Identify which cell holds the provided text, then report its (X, Y) central coordinate. 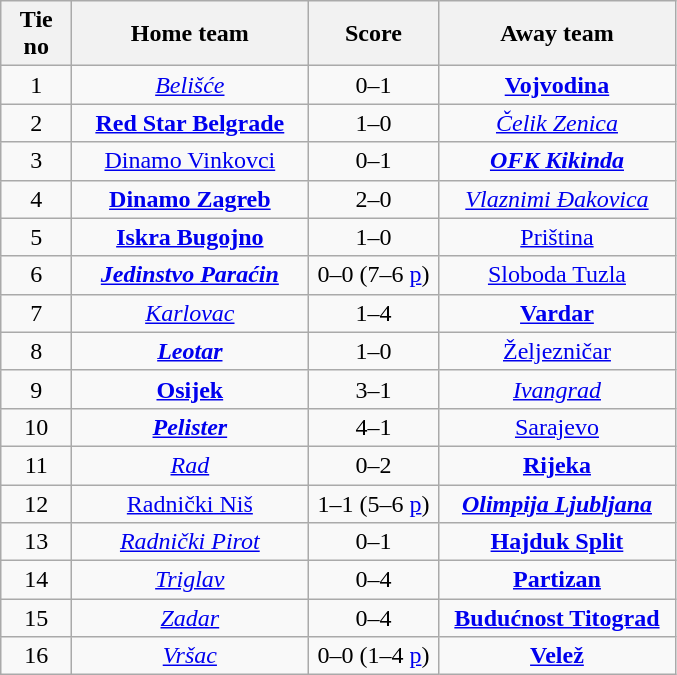
Velež (557, 656)
2 (36, 123)
Leotar (190, 351)
Partizan (557, 580)
Dinamo Zagreb (190, 199)
Rad (190, 465)
6 (36, 275)
5 (36, 237)
2–0 (374, 199)
8 (36, 351)
Red Star Belgrade (190, 123)
Vardar (557, 313)
1 (36, 85)
0–0 (1–4 p) (374, 656)
Zadar (190, 618)
Ivangrad (557, 389)
9 (36, 389)
0–0 (7–6 p) (374, 275)
Home team (190, 34)
10 (36, 427)
Rijeka (557, 465)
16 (36, 656)
Čelik Zenica (557, 123)
Sarajevo (557, 427)
7 (36, 313)
Željezničar (557, 351)
Tie no (36, 34)
Belišće (190, 85)
Radnički Niš (190, 503)
Karlovac (190, 313)
12 (36, 503)
Hajduk Split (557, 542)
14 (36, 580)
Olimpija Ljubljana (557, 503)
13 (36, 542)
Budućnost Titograd (557, 618)
4–1 (374, 427)
Dinamo Vinkovci (190, 161)
11 (36, 465)
OFK Kikinda (557, 161)
Pelister (190, 427)
Vojvodina (557, 85)
Osijek (190, 389)
Away team (557, 34)
3–1 (374, 389)
3 (36, 161)
Vlaznimi Đakovica (557, 199)
Triglav (190, 580)
Priština (557, 237)
4 (36, 199)
1–1 (5–6 p) (374, 503)
Vršac (190, 656)
Iskra Bugojno (190, 237)
0–2 (374, 465)
Sloboda Tuzla (557, 275)
15 (36, 618)
Jedinstvo Paraćin (190, 275)
Radnički Pirot (190, 542)
1–4 (374, 313)
Score (374, 34)
